Return [x, y] of the center of cell containing provided text 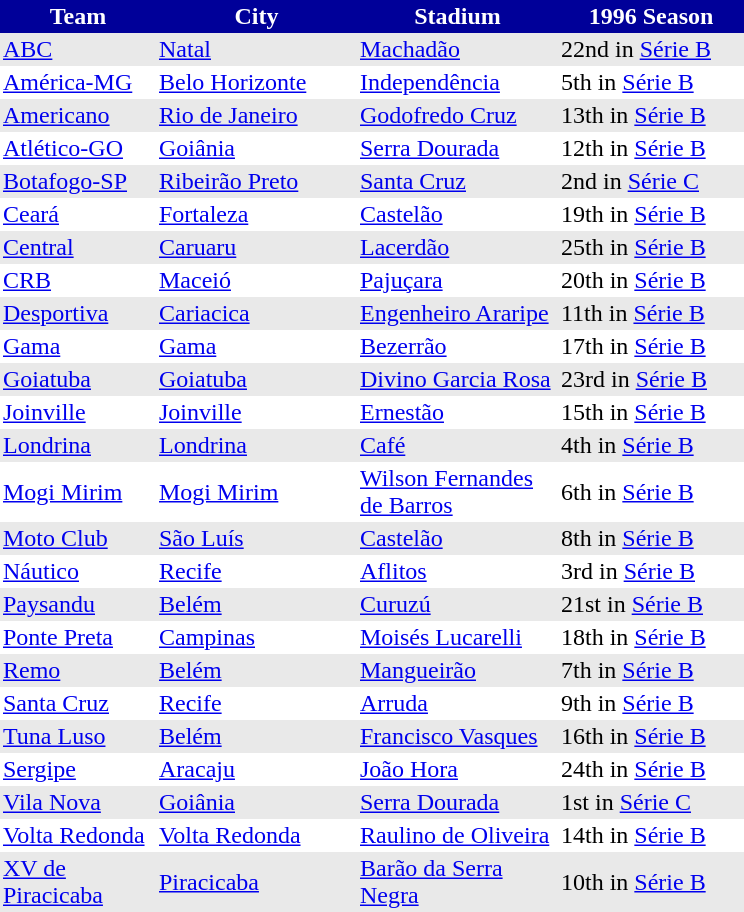
Moto Club [78, 538]
Curuzú [458, 604]
Godofredo Cruz [458, 116]
Atlético-GO [78, 148]
CRB [78, 280]
Barão da Serra Negra [458, 882]
25th in Série B [651, 248]
19th in Série B [651, 214]
16th in Série B [651, 736]
Rio de Janeiro [256, 116]
Francisco Vasques [458, 736]
22nd in Série B [651, 50]
Natal [256, 50]
Divino Garcia Rosa [458, 380]
Raulino de Oliveira [458, 836]
XV de Piracicaba [78, 882]
Belo Horizonte [256, 82]
7th in Série B [651, 670]
Vila Nova [78, 802]
Café [458, 446]
São Luís [256, 538]
3rd in Série B [651, 572]
1st in Série C [651, 802]
ABC [78, 50]
América-MG [78, 82]
Arruda [458, 704]
11th in Série B [651, 314]
Aracaju [256, 770]
Náutico [78, 572]
6th in Série B [651, 492]
Cariacica [256, 314]
Ceará [78, 214]
Team [78, 16]
City [256, 16]
Desportiva [78, 314]
Independência [458, 82]
Stadium [458, 16]
Aflitos [458, 572]
15th in Série B [651, 412]
Paysandu [78, 604]
21st in Série B [651, 604]
Central [78, 248]
9th in Série B [651, 704]
Sergipe [78, 770]
10th in Série B [651, 882]
Lacerdão [458, 248]
23rd in Série B [651, 380]
2nd in Série C [651, 182]
13th in Série B [651, 116]
17th in Série B [651, 346]
14th in Série B [651, 836]
20th in Série B [651, 280]
Ribeirão Preto [256, 182]
Campinas [256, 638]
Ernestão [458, 412]
Fortaleza [256, 214]
Botafogo-SP [78, 182]
Mangueirão [458, 670]
Americano [78, 116]
Wilson Fernandes de Barros [458, 492]
Remo [78, 670]
24th in Série B [651, 770]
1996 Season [651, 16]
18th in Série B [651, 638]
Maceió [256, 280]
Engenheiro Araripe [458, 314]
12th in Série B [651, 148]
Ponte Preta [78, 638]
Pajuçara [458, 280]
Piracicaba [256, 882]
Bezerrão [458, 346]
João Hora [458, 770]
Machadão [458, 50]
Caruaru [256, 248]
4th in Série B [651, 446]
8th in Série B [651, 538]
Tuna Luso [78, 736]
5th in Série B [651, 82]
Moisés Lucarelli [458, 638]
